Output the [x, y] coordinate of the center of the cell containing the given text.  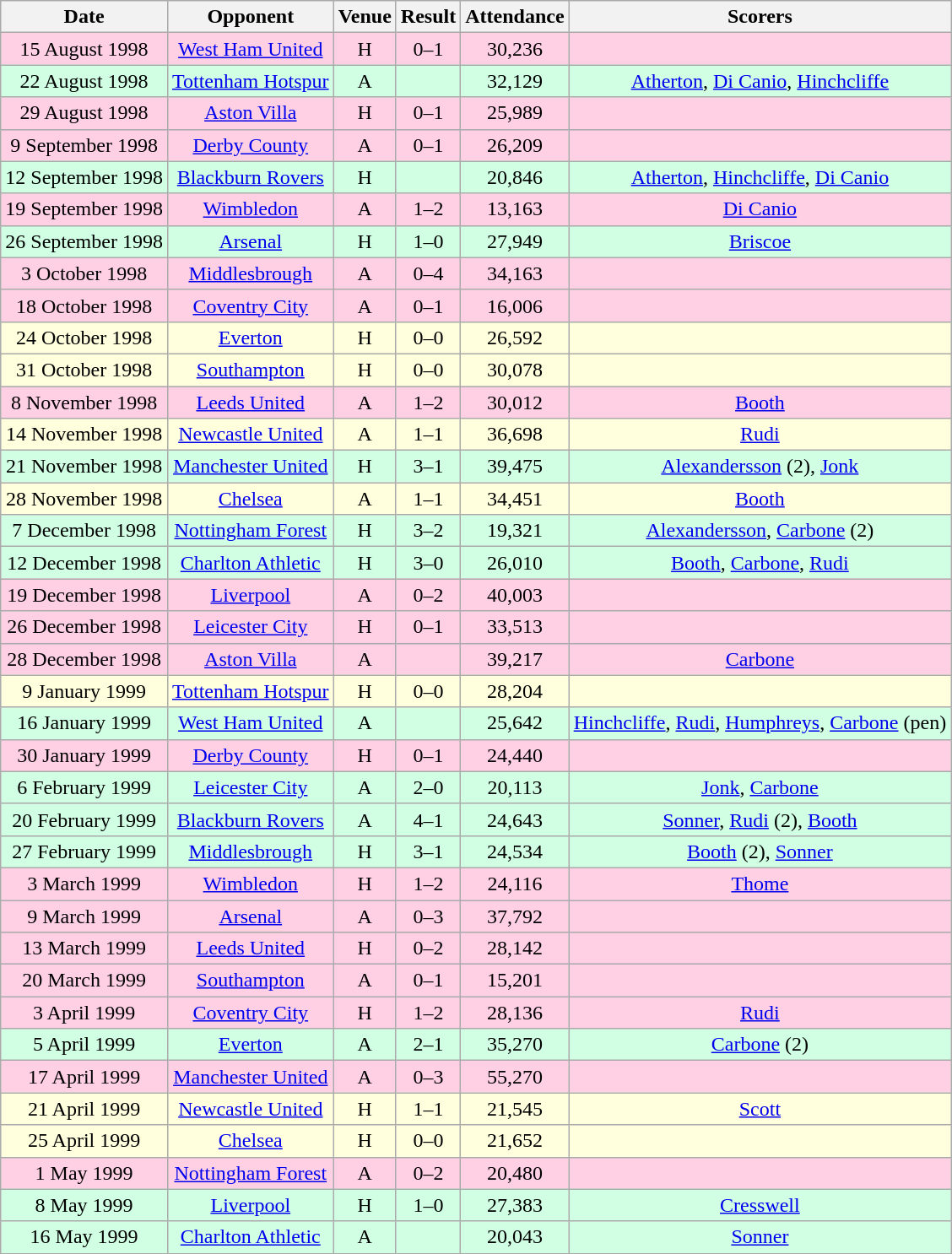
27,949 [515, 241]
Hinchcliffe, Rudi, Humphreys, Carbone (pen) [760, 723]
24,440 [515, 755]
3 March 1999 [84, 884]
30,236 [515, 49]
Booth (2), Sonner [760, 851]
24,643 [515, 819]
39,475 [515, 467]
25 April 1999 [84, 1141]
26,209 [515, 145]
Opponent [250, 17]
7 December 1998 [84, 531]
22 August 1998 [84, 81]
Alexandersson, Carbone (2) [760, 531]
21,545 [515, 1109]
39,217 [515, 659]
4–1 [428, 819]
1 May 1999 [84, 1173]
21 November 1998 [84, 467]
Jonk, Carbone [760, 787]
3–0 [428, 563]
Venue [365, 17]
31 October 1998 [84, 370]
26,592 [515, 338]
36,698 [515, 435]
2–0 [428, 787]
Scott [760, 1109]
24,116 [515, 884]
24,534 [515, 851]
15 August 1998 [84, 49]
20 February 1999 [84, 819]
19 September 1998 [84, 209]
Attendance [515, 17]
Alexandersson (2), Jonk [760, 467]
0–4 [428, 273]
28,204 [515, 691]
34,163 [515, 273]
28 December 1998 [84, 659]
5 April 1999 [84, 1045]
2–1 [428, 1045]
Booth, Carbone, Rudi [760, 563]
Sonner, Rudi (2), Booth [760, 819]
20,043 [515, 1237]
21 April 1999 [84, 1109]
30 January 1999 [84, 755]
Scorers [760, 17]
Result [428, 17]
20,113 [515, 787]
9 March 1999 [84, 916]
Thome [760, 884]
8 November 1998 [84, 403]
28,142 [515, 949]
3–2 [428, 531]
12 December 1998 [84, 563]
20 March 1999 [84, 981]
40,003 [515, 595]
Carbone (2) [760, 1045]
33,513 [515, 627]
Briscoe [760, 241]
21,652 [515, 1141]
13 March 1999 [84, 949]
13,163 [515, 209]
12 September 1998 [84, 177]
16 January 1999 [84, 723]
25,642 [515, 723]
17 April 1999 [84, 1077]
24 October 1998 [84, 338]
27,383 [515, 1205]
3 October 1998 [84, 273]
26,010 [515, 563]
26 September 1998 [84, 241]
Di Canio [760, 209]
28 November 1998 [84, 499]
8 May 1999 [84, 1205]
55,270 [515, 1077]
35,270 [515, 1045]
20,480 [515, 1173]
15,201 [515, 981]
Atherton, Di Canio, Hinchcliffe [760, 81]
Cresswell [760, 1205]
29 August 1998 [84, 113]
Date [84, 17]
26 December 1998 [84, 627]
Carbone [760, 659]
20,846 [515, 177]
28,136 [515, 1013]
3 April 1999 [84, 1013]
9 January 1999 [84, 691]
19,321 [515, 531]
16,006 [515, 305]
30,012 [515, 403]
6 February 1999 [84, 787]
Sonner [760, 1237]
30,078 [515, 370]
19 December 1998 [84, 595]
37,792 [515, 916]
18 October 1998 [84, 305]
27 February 1999 [84, 851]
9 September 1998 [84, 145]
25,989 [515, 113]
34,451 [515, 499]
32,129 [515, 81]
14 November 1998 [84, 435]
Atherton, Hinchcliffe, Di Canio [760, 177]
16 May 1999 [84, 1237]
